Extract the (X, Y) coordinate from the center of the cell holding the provided text.  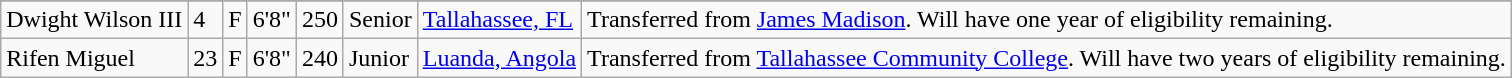
240 (320, 58)
Junior (380, 58)
Transferred from James Madison. Will have one year of eligibility remaining. (1047, 20)
4 (206, 20)
Senior (380, 20)
250 (320, 20)
Rifen Miguel (94, 58)
Luanda, Angola (499, 58)
23 (206, 58)
Dwight Wilson III (94, 20)
Tallahassee, FL (499, 20)
Transferred from Tallahassee Community College. Will have two years of eligibility remaining. (1047, 58)
